Extract the (X, Y) coordinate from the center of the cell holding the provided text.  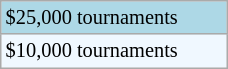
$10,000 tournaments (114, 51)
$25,000 tournaments (114, 17)
